For the text-containing cell, return its midpoint in (X, Y) coordinate format. 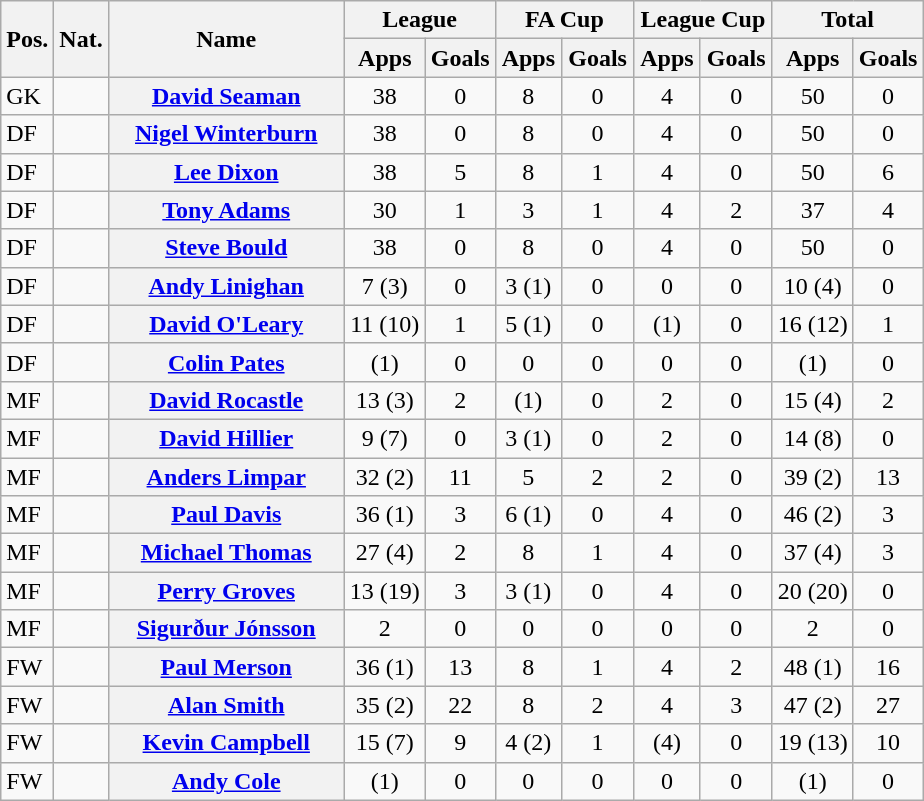
6 (888, 172)
30 (384, 210)
48 (1) (812, 667)
22 (460, 705)
19 (13) (812, 743)
9 (7) (384, 438)
16 (12) (812, 324)
Pos. (28, 39)
David Rocastle (226, 400)
Colin Pates (226, 362)
13 (19) (384, 591)
32 (2) (384, 477)
11 (10) (384, 324)
5 (1) (528, 324)
Andy Linighan (226, 286)
Total (848, 20)
GK (28, 96)
David Hillier (226, 438)
20 (20) (812, 591)
35 (2) (384, 705)
Name (226, 39)
Steve Bould (226, 248)
47 (2) (812, 705)
15 (4) (812, 400)
Michael Thomas (226, 553)
27 (888, 705)
Paul Merson (226, 667)
10 (4) (812, 286)
39 (2) (812, 477)
16 (888, 667)
Anders Limpar (226, 477)
Nigel Winterburn (226, 134)
Kevin Campbell (226, 743)
13 (3) (384, 400)
9 (460, 743)
League (420, 20)
27 (4) (384, 553)
37 (812, 210)
Perry Groves (226, 591)
League Cup (704, 20)
10 (888, 743)
Lee Dixon (226, 172)
7 (3) (384, 286)
4 (2) (528, 743)
37 (4) (812, 553)
Nat. (81, 39)
Paul Davis (226, 515)
David O'Leary (226, 324)
15 (7) (384, 743)
11 (460, 477)
6 (1) (528, 515)
FA Cup (564, 20)
Andy Cole (226, 781)
David Seaman (226, 96)
Tony Adams (226, 210)
46 (2) (812, 515)
(4) (668, 743)
Alan Smith (226, 705)
14 (8) (812, 438)
Sigurður Jónsson (226, 629)
